Output the (X, Y) coordinate of the center of the cell containing the given text.  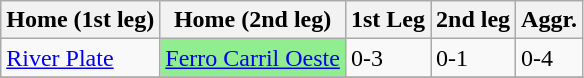
River Plate (80, 58)
1st Leg (388, 20)
0-4 (550, 58)
2nd leg (472, 20)
0-1 (472, 58)
Home (2nd leg) (253, 20)
Home (1st leg) (80, 20)
Aggr. (550, 20)
Ferro Carril Oeste (253, 58)
0-3 (388, 58)
